Locate the cell with the specified text and output its [X, Y] center coordinate. 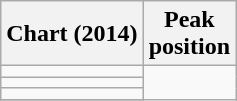
Peakposition [189, 34]
Chart (2014) [72, 34]
